Provide the (X, Y) coordinate of the cell's center where the given text is located.  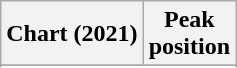
Peakposition (189, 34)
Chart (2021) (72, 34)
